Provide the [X, Y] coordinate of the cell's center where the given text is located.  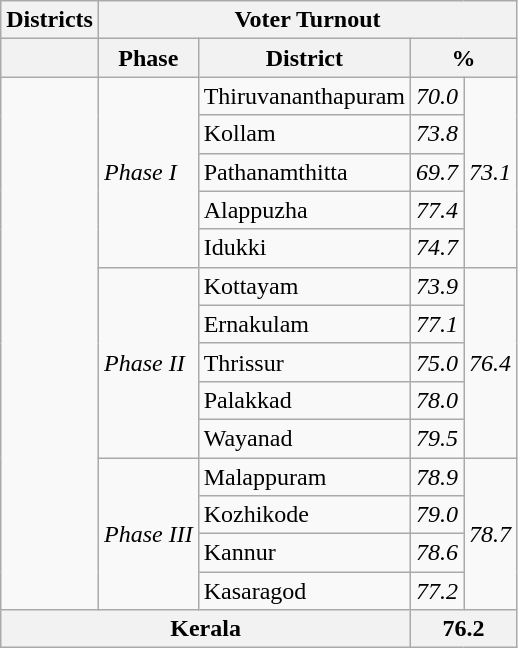
% [463, 58]
78.9 [436, 477]
76.2 [463, 629]
Districts [50, 20]
Idukki [304, 248]
Pathanamthitta [304, 172]
Thiruvananthapuram [304, 96]
75.0 [436, 362]
79.5 [436, 438]
73.9 [436, 286]
Malappuram [304, 477]
Kozhikode [304, 515]
Phase [148, 58]
79.0 [436, 515]
76.4 [490, 362]
69.7 [436, 172]
77.1 [436, 324]
77.4 [436, 210]
Kerala [206, 629]
Wayanad [304, 438]
78.7 [490, 534]
77.2 [436, 591]
Phase III [148, 534]
78.0 [436, 400]
74.7 [436, 248]
70.0 [436, 96]
78.6 [436, 553]
Thrissur [304, 362]
Phase I [148, 172]
73.8 [436, 134]
Ernakulam [304, 324]
Kottayam [304, 286]
Alappuzha [304, 210]
Voter Turnout [307, 20]
Phase II [148, 362]
Kasaragod [304, 591]
District [304, 58]
Kollam [304, 134]
Palakkad [304, 400]
73.1 [490, 172]
Kannur [304, 553]
